From the cell containing the given text, extract its center point as (x, y) coordinate. 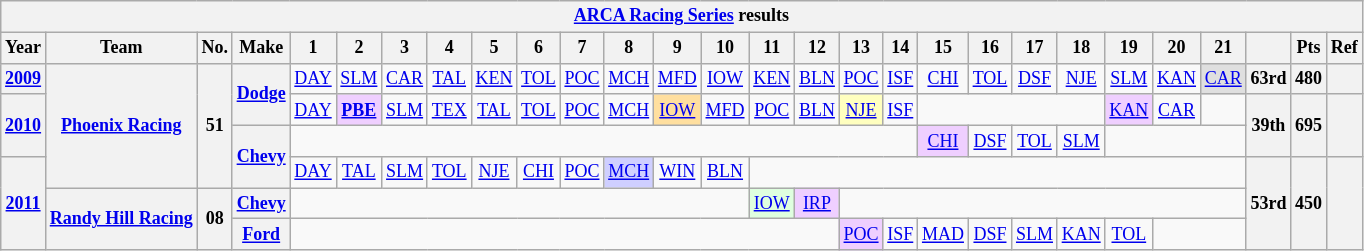
3 (405, 48)
2011 (24, 204)
16 (990, 48)
MAD (944, 234)
2 (359, 48)
480 (1309, 78)
Dodge (261, 94)
9 (677, 48)
21 (1223, 48)
WIN (677, 172)
13 (861, 48)
695 (1309, 125)
450 (1309, 204)
14 (900, 48)
63rd (1268, 78)
ARCA Racing Series results (682, 16)
39th (1268, 125)
7 (582, 48)
Ref (1344, 48)
12 (818, 48)
20 (1177, 48)
08 (214, 219)
Team (121, 48)
Make (261, 48)
TEX (449, 110)
17 (1035, 48)
8 (629, 48)
6 (538, 48)
15 (944, 48)
Pts (1309, 48)
Randy Hill Racing (121, 219)
11 (772, 48)
Ford (261, 234)
5 (494, 48)
Phoenix Racing (121, 126)
Year (24, 48)
2009 (24, 78)
18 (1081, 48)
19 (1129, 48)
No. (214, 48)
IRP (818, 204)
51 (214, 126)
10 (725, 48)
4 (449, 48)
2010 (24, 125)
1 (313, 48)
53rd (1268, 204)
PBE (359, 110)
